Scan for the cell matching the given text and deliver its [X, Y] coordinate at center. 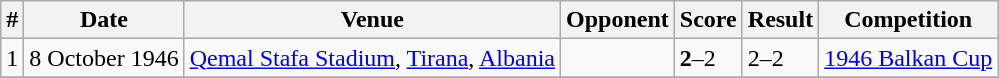
1 [12, 58]
Opponent [618, 20]
8 October 1946 [104, 58]
Date [104, 20]
Venue [372, 20]
1946 Balkan Cup [908, 58]
Qemal Stafa Stadium, Tirana, Albania [372, 58]
Score [708, 20]
Result [780, 20]
Competition [908, 20]
# [12, 20]
